Capture the cell that displays the provided text and extract its (X, Y) central coordinate. 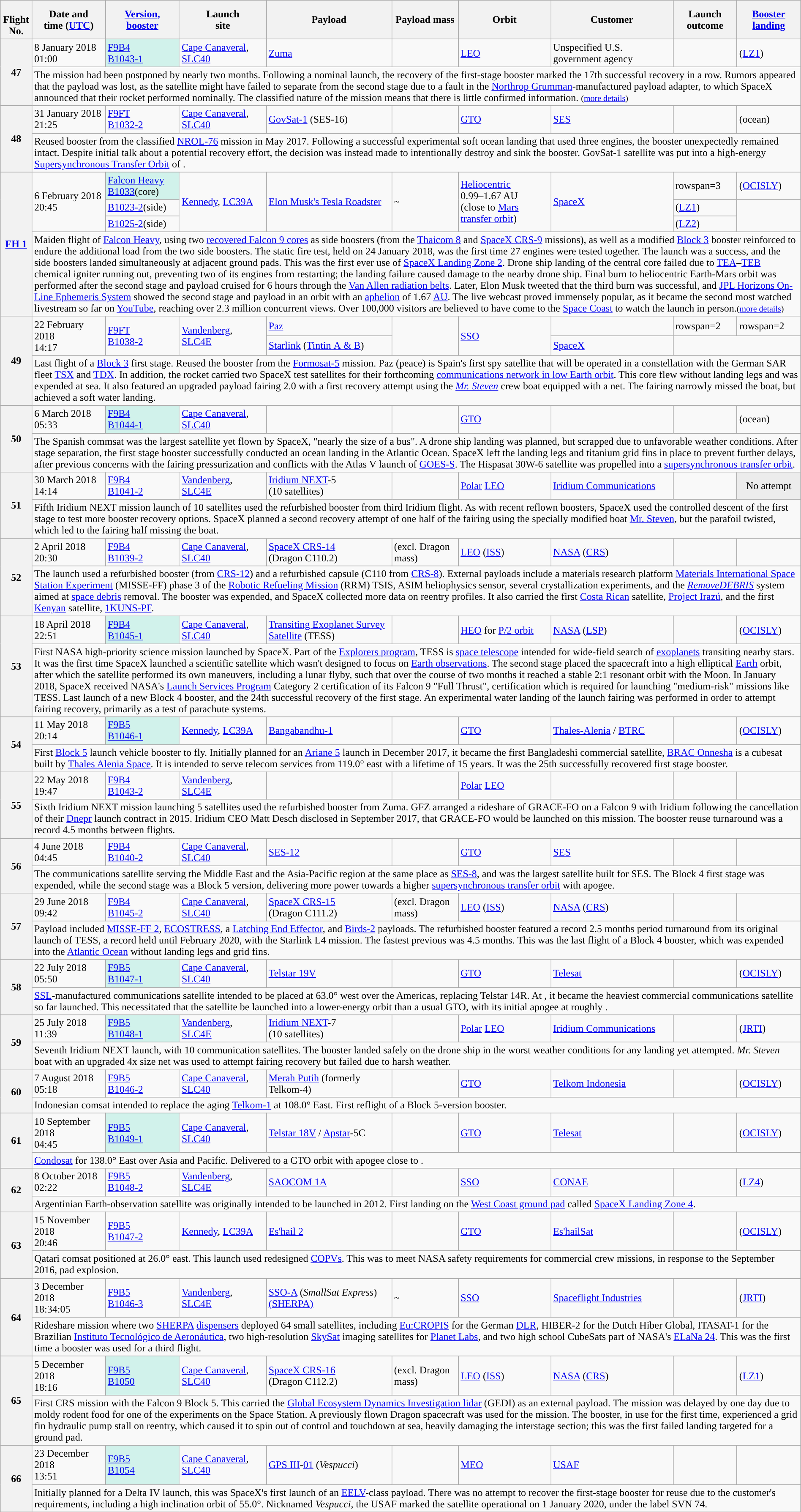
11 May 201820:14 (69, 730)
F9B4B1040-2 (142, 852)
52 (16, 577)
15 November 201820:46 (69, 1231)
F9B5B1046-1 (142, 730)
18 April 201822:51 (69, 630)
F9B5B1047-1 (142, 973)
F9B5B1049-1 (142, 1133)
3 December 201818:34:05 (69, 1298)
5 December 201818:16 (69, 1375)
25 July 201811:39 (69, 1029)
6 March 201805:33 (69, 419)
F9B4B1043-2 (142, 785)
Elon Musk's Tesla Roadster (329, 202)
Boosterlanding (769, 20)
F9B4B1041-2 (142, 486)
Date andtime (UTC) (69, 20)
65 (16, 1401)
F9B5B1047-2 (142, 1231)
Launchoutcome (705, 20)
60 (16, 1091)
F9B4B1045-1 (142, 630)
F9B5B1048-2 (142, 1182)
7 August 201805:18 (69, 1084)
GPS III-01 (Vespucci) (329, 1465)
MEO (504, 1465)
53 (16, 667)
Starlink (Tintin A & B) (329, 345)
8 October 201802:22 (69, 1182)
6 February 201820:45 (69, 202)
Flight No. (16, 20)
F9B5B1046-2 (142, 1084)
50 (16, 439)
F9B4B1039-2 (142, 552)
Merah Putih (formerly Telkom-4) (329, 1084)
F9B4B1045-2 (142, 907)
F9FTB1038-2 (142, 336)
47 (16, 73)
SSO-A (SmallSat Express)(SHERPA) (329, 1298)
SAOCOM 1A (329, 1182)
23 December 201813:51 (69, 1465)
Paz (329, 326)
SpaceX CRS-15(Dragon C111.2) (329, 907)
Telstar 19V (329, 973)
56 (16, 866)
62 (16, 1190)
2 April 201820:30 (69, 552)
Unspecified U.S. government agency (612, 53)
55 (16, 805)
Telkom Indonesia (612, 1084)
Transiting Exoplanet Survey Satellite (TESS) (329, 630)
F9FTB1032-2 (142, 119)
61 (16, 1141)
B1023-2(side) (142, 208)
4 June 201804:45 (69, 852)
49 (16, 361)
Condosat for 138.0° East over Asia and Pacific. Delivered to a GTO orbit with apogee close to . (417, 1160)
Es'hailSat (612, 1231)
10 September 201804:45 (69, 1133)
Orbit (504, 20)
SES-12 (329, 852)
Launchsite (223, 20)
8 January 201801:00 (69, 53)
Spaceflight Industries (612, 1298)
Customer (612, 20)
58 (16, 987)
No attempt (769, 486)
29 June 201809:42 (69, 907)
Payload mass (425, 20)
64 (16, 1317)
F9B5B1050 (142, 1375)
66 (16, 1479)
HEO for P/2 orbit (504, 630)
F9B4B1043-1 (142, 53)
48 (16, 139)
SpaceX CRS-14(Dragon C110.2) (329, 552)
Version,booster (142, 20)
30 March 201814:14 (69, 486)
Zuma (329, 53)
CONAE (612, 1182)
51 (16, 506)
Iridium NEXT-7(10 satellites) (329, 1029)
Iridium NEXT-5(10 satellites) (329, 486)
22 May 201819:47 (69, 785)
GovSat-1 (SES-16) (329, 119)
FH 1 (16, 244)
57 (16, 927)
Payload (329, 20)
22 February 201814:17 (69, 336)
SpaceX CRS-16(Dragon C112.2) (329, 1375)
B1025-2(side) (142, 224)
Bangabandhu-1 (329, 730)
Thales-Alenia / BTRC (612, 730)
Telstar 18V / Apstar-5C (329, 1133)
Heliocentric0.99–1.67 AU(close to Mars transfer orbit) (504, 202)
(LZ4) (769, 1182)
63 (16, 1245)
54 (16, 744)
Indonesian comsat intended to replace the aging Telkom-1 at 108.0° East. First reflight of a Block 5-version booster. (417, 1105)
NASA (LSP) (612, 630)
F9B5B1048-1 (142, 1029)
F9B4B1044-1 (142, 419)
Falcon HeavyB1033(core) (142, 186)
Es'hail 2 (329, 1231)
59 (16, 1042)
F9B5B1054 (142, 1465)
LEO (504, 53)
USAF (612, 1465)
rowspan=3 (705, 186)
22 July 201805:50 (69, 973)
F9B5B1046-3 (142, 1298)
31 January 201821:25 (69, 119)
(LZ2) (705, 224)
